Detect which cell encompasses the target text, then output its [X, Y] center coordinate. 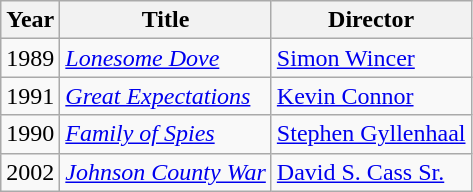
2002 [30, 172]
Title [166, 20]
Simon Wincer [371, 58]
Family of Spies [166, 134]
Year [30, 20]
1990 [30, 134]
Great Expectations [166, 96]
Lonesome Dove [166, 58]
Kevin Connor [371, 96]
Johnson County War [166, 172]
1989 [30, 58]
David S. Cass Sr. [371, 172]
1991 [30, 96]
Director [371, 20]
Stephen Gyllenhaal [371, 134]
